Output the [x, y] coordinate of the center of the cell containing the given text.  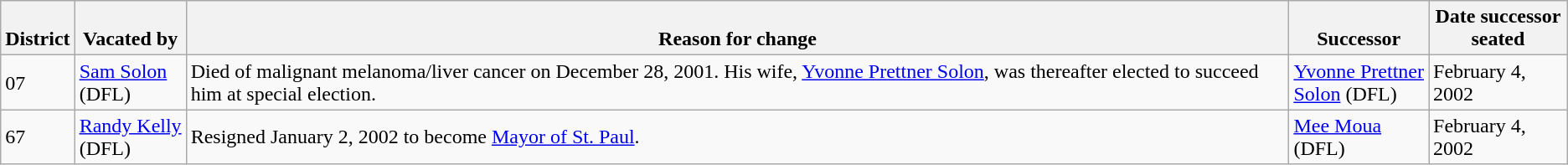
Sam Solon(DFL) [131, 82]
Mee Moua(DFL) [1359, 137]
Date successorseated [1498, 28]
Yvonne PrettnerSolon (DFL) [1359, 82]
67 [38, 137]
District [38, 28]
Resigned January 2, 2002 to become Mayor of St. Paul. [737, 137]
Reason for change [737, 28]
Vacated by [131, 28]
Successor [1359, 28]
Randy Kelly(DFL) [131, 137]
07 [38, 82]
